Find where the given text appears and provide that cell's center as (x, y) coordinate. 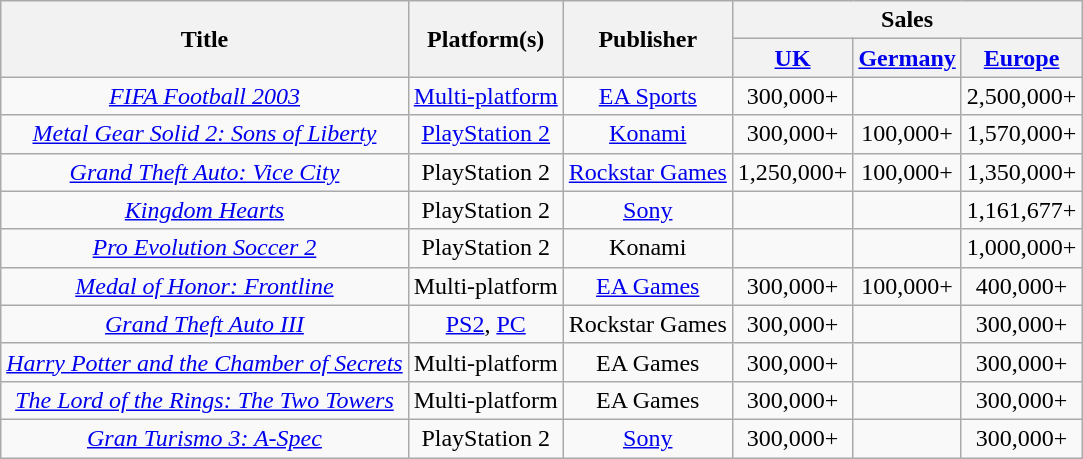
UK (792, 58)
Germany (907, 58)
400,000+ (1022, 286)
Kingdom Hearts (204, 210)
2,500,000+ (1022, 96)
Grand Theft Auto III (204, 324)
Sales (907, 20)
1,350,000+ (1022, 172)
1,250,000+ (792, 172)
Harry Potter and the Chamber of Secrets (204, 362)
Metal Gear Solid 2: Sons of Liberty (204, 134)
Gran Turismo 3: A-Spec (204, 438)
Platform(s) (486, 39)
1,161,677+ (1022, 210)
Medal of Honor: Frontline (204, 286)
Grand Theft Auto: Vice City (204, 172)
Publisher (648, 39)
1,000,000+ (1022, 248)
1,570,000+ (1022, 134)
EA Sports (648, 96)
FIFA Football 2003 (204, 96)
Title (204, 39)
Europe (1022, 58)
PS2, PC (486, 324)
The Lord of the Rings: The Two Towers (204, 400)
Pro Evolution Soccer 2 (204, 248)
